Find where the given text appears and provide that cell's center as [x, y] coordinate. 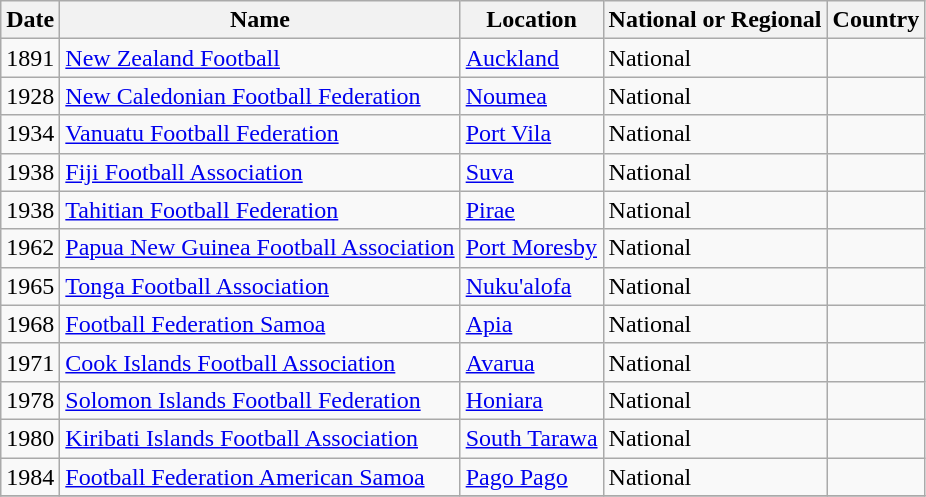
Papua New Guinea Football Association [260, 248]
New Zealand Football [260, 58]
Football Federation Samoa [260, 324]
New Caledonian Football Federation [260, 96]
1971 [30, 362]
Kiribati Islands Football Association [260, 438]
Tahitian Football Federation [260, 210]
Nuku'alofa [532, 286]
Fiji Football Association [260, 172]
Port Moresby [532, 248]
Date [30, 20]
Noumea [532, 96]
Apia [532, 324]
1891 [30, 58]
1980 [30, 438]
Pirae [532, 210]
1965 [30, 286]
Solomon Islands Football Federation [260, 400]
Port Vila [532, 134]
1978 [30, 400]
National or Regional [715, 20]
Cook Islands Football Association [260, 362]
Location [532, 20]
Suva [532, 172]
Pago Pago [532, 477]
Name [260, 20]
Honiara [532, 400]
1934 [30, 134]
Avarua [532, 362]
Football Federation American Samoa [260, 477]
Vanuatu Football Federation [260, 134]
Tonga Football Association [260, 286]
1968 [30, 324]
1928 [30, 96]
Country [876, 20]
Auckland [532, 58]
South Tarawa [532, 438]
1962 [30, 248]
1984 [30, 477]
